Return [x, y] of the center of cell containing provided text 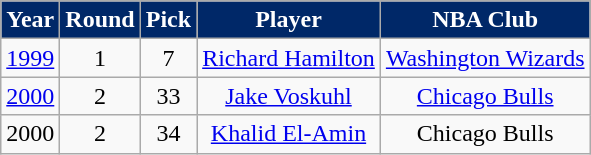
Round [100, 20]
34 [168, 134]
1 [100, 58]
Khalid El-Amin [289, 134]
7 [168, 58]
NBA Club [485, 20]
1999 [30, 58]
Richard Hamilton [289, 58]
Jake Voskuhl [289, 96]
Pick [168, 20]
33 [168, 96]
Player [289, 20]
Year [30, 20]
Washington Wizards [485, 58]
